Detect which cell encompasses the target text, then output its (x, y) center coordinate. 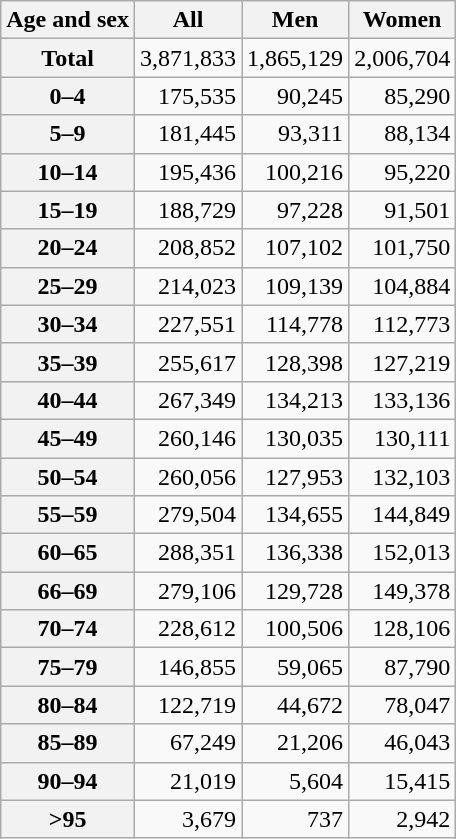
114,778 (296, 324)
109,139 (296, 286)
90–94 (68, 781)
279,106 (188, 591)
112,773 (402, 324)
255,617 (188, 362)
0–4 (68, 96)
21,206 (296, 743)
1,865,129 (296, 58)
267,349 (188, 400)
101,750 (402, 248)
Total (68, 58)
Men (296, 20)
227,551 (188, 324)
97,228 (296, 210)
60–65 (68, 553)
122,719 (188, 705)
228,612 (188, 629)
279,504 (188, 515)
2,006,704 (402, 58)
66–69 (68, 591)
737 (296, 819)
5–9 (68, 134)
55–59 (68, 515)
10–14 (68, 172)
88,134 (402, 134)
78,047 (402, 705)
146,855 (188, 667)
100,506 (296, 629)
Age and sex (68, 20)
2,942 (402, 819)
127,219 (402, 362)
45–49 (68, 438)
144,849 (402, 515)
44,672 (296, 705)
20–24 (68, 248)
All (188, 20)
5,604 (296, 781)
133,136 (402, 400)
91,501 (402, 210)
130,035 (296, 438)
134,213 (296, 400)
129,728 (296, 591)
152,013 (402, 553)
75–79 (68, 667)
134,655 (296, 515)
288,351 (188, 553)
260,146 (188, 438)
70–74 (68, 629)
181,445 (188, 134)
260,056 (188, 477)
127,953 (296, 477)
149,378 (402, 591)
175,535 (188, 96)
130,111 (402, 438)
132,103 (402, 477)
50–54 (68, 477)
93,311 (296, 134)
195,436 (188, 172)
104,884 (402, 286)
3,871,833 (188, 58)
40–44 (68, 400)
85–89 (68, 743)
90,245 (296, 96)
35–39 (68, 362)
25–29 (68, 286)
136,338 (296, 553)
67,249 (188, 743)
Women (402, 20)
87,790 (402, 667)
100,216 (296, 172)
46,043 (402, 743)
208,852 (188, 248)
107,102 (296, 248)
95,220 (402, 172)
21,019 (188, 781)
188,729 (188, 210)
30–34 (68, 324)
3,679 (188, 819)
128,106 (402, 629)
85,290 (402, 96)
214,023 (188, 286)
59,065 (296, 667)
80–84 (68, 705)
128,398 (296, 362)
15,415 (402, 781)
15–19 (68, 210)
>95 (68, 819)
